Extract the [X, Y] coordinate from the center of the cell holding the provided text.  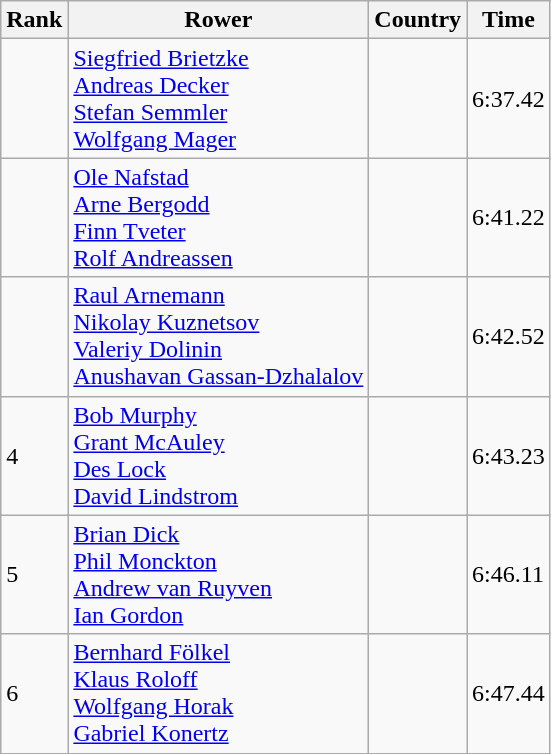
6:42.52 [509, 336]
Country [418, 20]
6:46.11 [509, 574]
6:37.42 [509, 98]
6 [34, 694]
Raul ArnemannNikolay KuznetsovValeriy DolininAnushavan Gassan-Dzhalalov [218, 336]
Siegfried BrietzkeAndreas DeckerStefan SemmlerWolfgang Mager [218, 98]
Bernhard FölkelKlaus RoloffWolfgang HorakGabriel Konertz [218, 694]
6:41.22 [509, 218]
6:47.44 [509, 694]
4 [34, 456]
Bob MurphyGrant McAuleyDes LockDavid Lindstrom [218, 456]
6:43.23 [509, 456]
5 [34, 574]
Rank [34, 20]
Brian DickPhil MoncktonAndrew van RuyvenIan Gordon [218, 574]
Ole NafstadArne BergoddFinn TveterRolf Andreassen [218, 218]
Time [509, 20]
Rower [218, 20]
